Pinpoint the cell where the given text exists, returning its (x, y) midpoint coordinate. 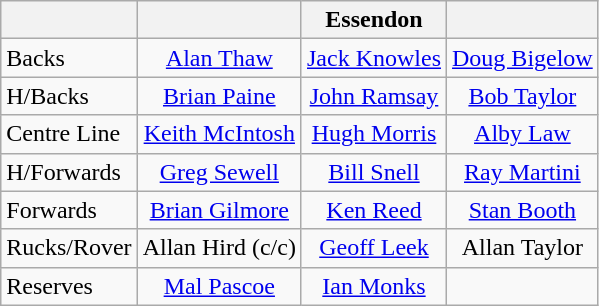
Ray Martini (523, 172)
Bill Snell (374, 172)
Rucks/Rover (69, 248)
Backs (69, 58)
Alan Thaw (219, 58)
Stan Booth (523, 210)
Hugh Morris (374, 134)
Jack Knowles (374, 58)
Essendon (374, 20)
John Ramsay (374, 96)
Bob Taylor (523, 96)
Ian Monks (374, 286)
Brian Paine (219, 96)
Keith McIntosh (219, 134)
Centre Line (69, 134)
Allan Hird (c/c) (219, 248)
H/Backs (69, 96)
Mal Pascoe (219, 286)
Geoff Leek (374, 248)
Forwards (69, 210)
Greg Sewell (219, 172)
Reserves (69, 286)
Doug Bigelow (523, 58)
Allan Taylor (523, 248)
Brian Gilmore (219, 210)
Alby Law (523, 134)
Ken Reed (374, 210)
H/Forwards (69, 172)
